Extract the [x, y] coordinate from the center of the cell holding the provided text.  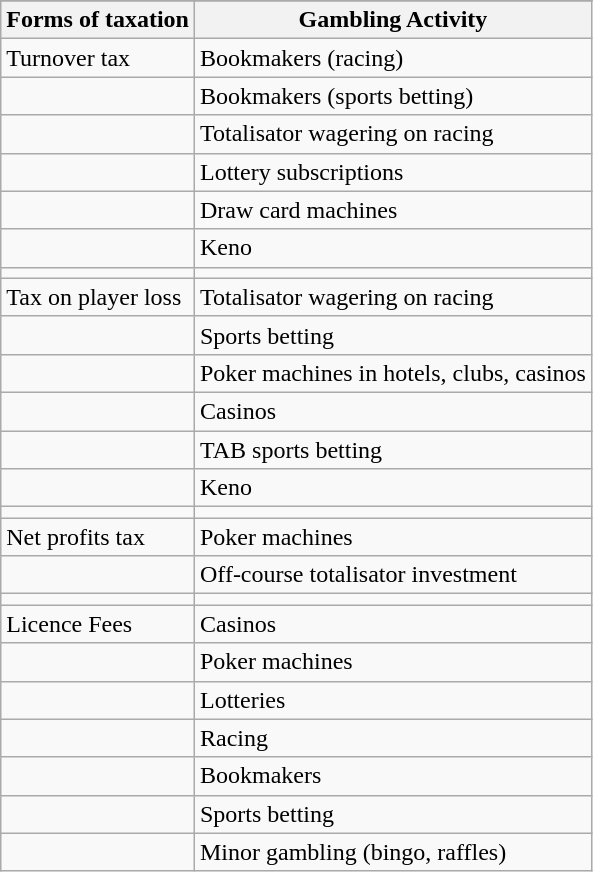
Minor gambling (bingo, raffles) [392, 852]
Net profits tax [98, 537]
Gambling Activity [392, 20]
Lotteries [392, 700]
Tax on player loss [98, 297]
Racing [392, 738]
Turnover tax [98, 58]
Off-course totalisator investment [392, 575]
Lottery subscriptions [392, 172]
Bookmakers (racing) [392, 58]
TAB sports betting [392, 449]
Poker machines in hotels, clubs, casinos [392, 373]
Bookmakers [392, 776]
Forms of taxation [98, 20]
Draw card machines [392, 210]
Licence Fees [98, 624]
Bookmakers (sports betting) [392, 96]
